Output the (X, Y) coordinate of the center of the cell containing the given text.  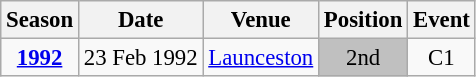
Season (40, 20)
23 Feb 1992 (140, 58)
Date (140, 20)
Event (442, 20)
Position (364, 20)
Launceston (261, 58)
Venue (261, 20)
2nd (364, 58)
1992 (40, 58)
C1 (442, 58)
